Search for the cell housing the specified text and yield its (x, y) center coordinate. 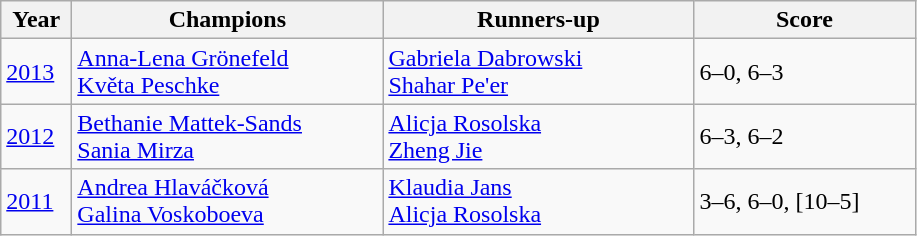
Year (36, 20)
Anna-Lena Grönefeld Květa Peschke (228, 72)
Andrea Hlaváčková Galina Voskoboeva (228, 202)
2013 (36, 72)
Score (804, 20)
Runners-up (538, 20)
3–6, 6–0, [10–5] (804, 202)
2012 (36, 136)
Gabriela Dabrowski Shahar Pe'er (538, 72)
Alicja Rosolska Zheng Jie (538, 136)
6–3, 6–2 (804, 136)
Klaudia Jans Alicja Rosolska (538, 202)
2011 (36, 202)
6–0, 6–3 (804, 72)
Champions (228, 20)
Bethanie Mattek-Sands Sania Mirza (228, 136)
